Identify which cell holds the provided text, then report its (x, y) central coordinate. 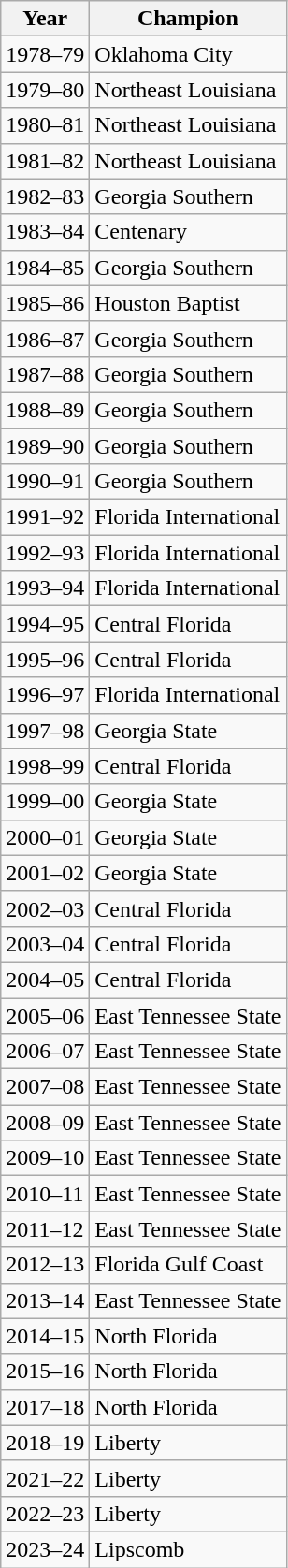
2000–01 (45, 837)
1992–93 (45, 553)
2009–10 (45, 1158)
2010–11 (45, 1194)
Lipscomb (188, 1549)
2022–23 (45, 1514)
1996–97 (45, 695)
1994–95 (45, 624)
1999–00 (45, 802)
2023–24 (45, 1549)
Oklahoma City (188, 54)
1980–81 (45, 125)
1984–85 (45, 268)
1983–84 (45, 232)
2014–15 (45, 1336)
1986–87 (45, 339)
1979–80 (45, 90)
1995–96 (45, 660)
2015–16 (45, 1372)
2006–07 (45, 1052)
2002–03 (45, 908)
2003–04 (45, 944)
Houston Baptist (188, 303)
Centenary (188, 232)
2013–14 (45, 1300)
1990–91 (45, 482)
2008–09 (45, 1123)
1982–83 (45, 196)
2004–05 (45, 980)
1993–94 (45, 588)
2021–22 (45, 1478)
1989–90 (45, 446)
Champion (188, 19)
1997–98 (45, 731)
1988–89 (45, 410)
1978–79 (45, 54)
Florida Gulf Coast (188, 1265)
2012–13 (45, 1265)
2018–19 (45, 1443)
2017–18 (45, 1407)
Year (45, 19)
1998–99 (45, 766)
2005–06 (45, 1015)
2007–08 (45, 1087)
1987–88 (45, 374)
1985–86 (45, 303)
1981–82 (45, 161)
1991–92 (45, 517)
2011–12 (45, 1229)
2001–02 (45, 873)
